For the text-containing cell, return its midpoint in (X, Y) coordinate format. 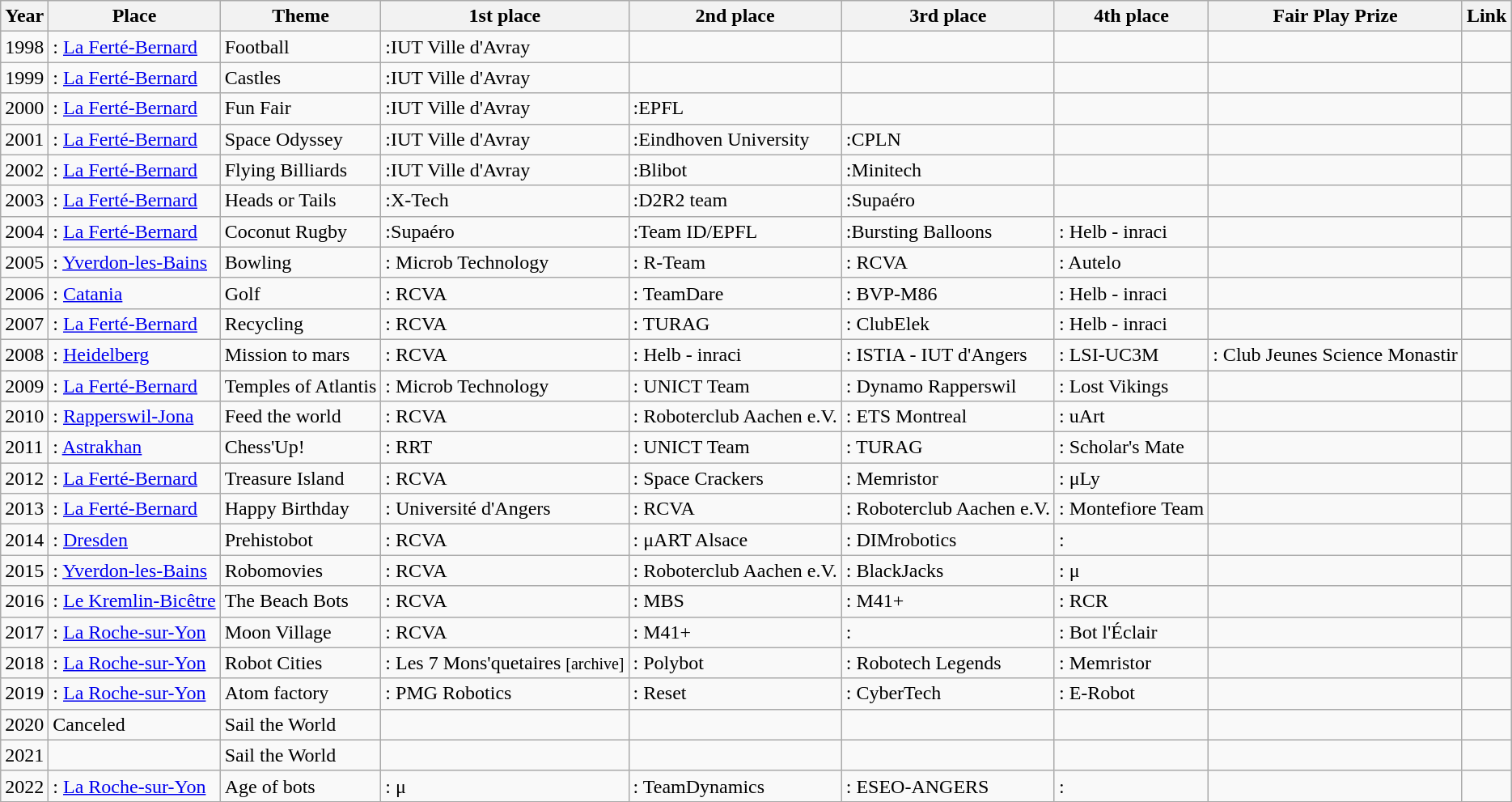
: Lost Vikings (1131, 386)
:D2R2 team (735, 201)
: MBS (735, 601)
Football (301, 47)
Prehistobot (301, 540)
2010 (24, 417)
: Autelo (1131, 262)
1999 (24, 78)
: DIMrobotics (948, 540)
: Dresden (134, 540)
2008 (24, 354)
: Reset (735, 694)
Robomovies (301, 571)
: Club Jeunes Science Monastir (1336, 354)
Flying Billiards (301, 170)
: RRT (505, 448)
:Blibot (735, 170)
2003 (24, 201)
2nd place (735, 16)
: TeamDynamics (735, 786)
: Heidelberg (134, 354)
: Bot l'Éclair (1131, 632)
2019 (24, 694)
2018 (24, 663)
Coconut Rugby (301, 231)
Mission to mars (301, 354)
Moon Village (301, 632)
2012 (24, 478)
: Les 7 Mons'quetaires [archive] (505, 663)
Link (1486, 16)
Feed the world (301, 417)
:Team ID/EPFL (735, 231)
2007 (24, 324)
: Catania (134, 293)
Golf (301, 293)
: uArt (1131, 417)
: μLy (1131, 478)
Happy Birthday (301, 509)
2014 (24, 540)
: Polybot (735, 663)
:CPLN (948, 139)
: Le Kremlin-Bicêtre (134, 601)
: CyberTech (948, 694)
: Robotech Legends (948, 663)
Canceled (134, 724)
: RCR (1131, 601)
Theme (301, 16)
: PMG Robotics (505, 694)
2020 (24, 724)
: LSI-UC3M (1131, 354)
:Eindhoven University (735, 139)
2021 (24, 755)
2016 (24, 601)
2011 (24, 448)
: Montefiore Team (1131, 509)
Chess'Up! (301, 448)
Recycling (301, 324)
2002 (24, 170)
: μART Alsace (735, 540)
: ETS Montreal (948, 417)
Fun Fair (301, 108)
Year (24, 16)
2015 (24, 571)
: Scholar's Mate (1131, 448)
:Bursting Balloons (948, 231)
: E-Robot (1131, 694)
Fair Play Prize (1336, 16)
: ESEO-ANGERS (948, 786)
:Minitech (948, 170)
Age of bots (301, 786)
2005 (24, 262)
: Dynamo Rapperswil (948, 386)
Atom factory (301, 694)
2000 (24, 108)
4th place (1131, 16)
Bowling (301, 262)
2004 (24, 231)
3rd place (948, 16)
2006 (24, 293)
: Space Crackers (735, 478)
Space Odyssey (301, 139)
Castles (301, 78)
:EPFL (735, 108)
1998 (24, 47)
: ISTIA - IUT d'Angers (948, 354)
2022 (24, 786)
The Beach Bots (301, 601)
: TeamDare (735, 293)
:X-Tech (505, 201)
Treasure Island (301, 478)
2013 (24, 509)
: BVP-M86 (948, 293)
: BlackJacks (948, 571)
2001 (24, 139)
: Université d'Angers (505, 509)
: ClubElek (948, 324)
Robot Cities (301, 663)
1st place (505, 16)
Place (134, 16)
Temples of Atlantis (301, 386)
Heads or Tails (301, 201)
2009 (24, 386)
2017 (24, 632)
: Astrakhan (134, 448)
: R-Team (735, 262)
: Rapperswil-Jona (134, 417)
